For the text-containing cell, return its midpoint in (X, Y) coordinate format. 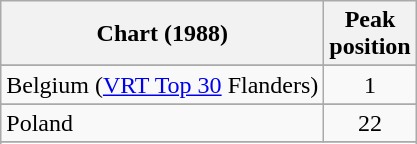
22 (370, 123)
Chart (1988) (162, 34)
Peakposition (370, 34)
Poland (162, 123)
1 (370, 85)
Belgium (VRT Top 30 Flanders) (162, 85)
